Identify which cell holds the provided text, then report its [x, y] central coordinate. 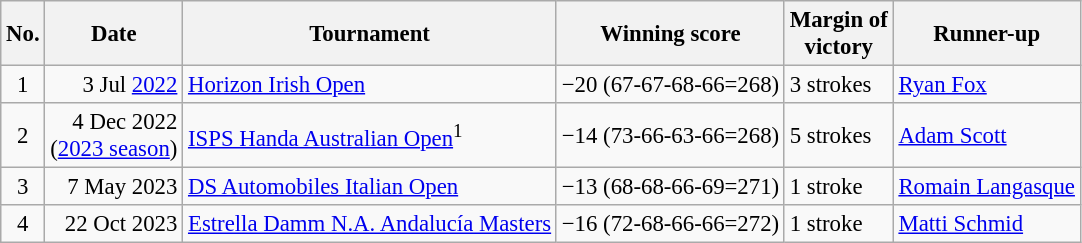
Ryan Fox [986, 85]
−13 (68-68-66-69=271) [670, 187]
1 [23, 85]
Romain Langasque [986, 187]
−14 (73-66-63-66=268) [670, 136]
22 Oct 2023 [114, 224]
Winning score [670, 34]
−20 (67-67-68-66=268) [670, 85]
Date [114, 34]
Estrella Damm N.A. Andalucía Masters [370, 224]
Adam Scott [986, 136]
−16 (72-68-66-66=272) [670, 224]
Tournament [370, 34]
3 Jul 2022 [114, 85]
Runner-up [986, 34]
Margin ofvictory [838, 34]
Matti Schmid [986, 224]
DS Automobiles Italian Open [370, 187]
7 May 2023 [114, 187]
3 [23, 187]
4 [23, 224]
5 strokes [838, 136]
3 strokes [838, 85]
4 Dec 2022(2023 season) [114, 136]
ISPS Handa Australian Open1 [370, 136]
2 [23, 136]
Horizon Irish Open [370, 85]
No. [23, 34]
